Provide the [x, y] coordinate of the cell's center where the given text is located.  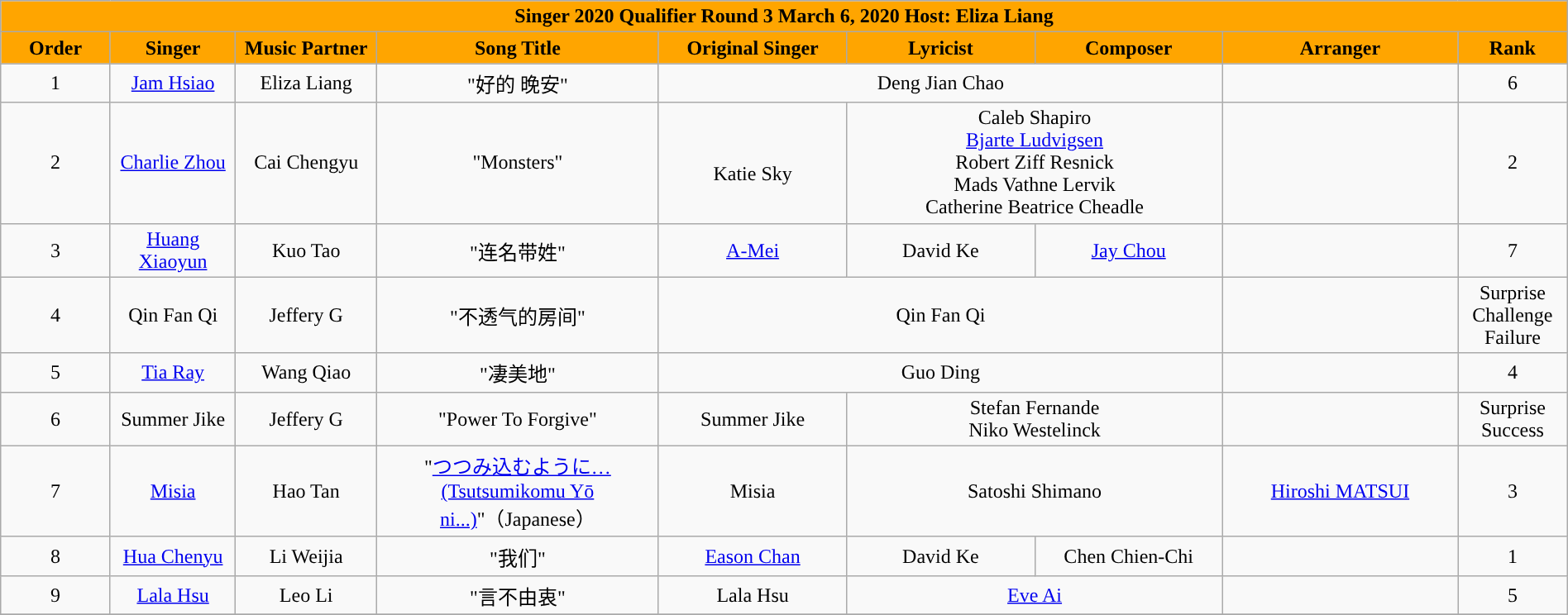
Jam Hsiao [173, 83]
Eliza Liang [306, 83]
A-Mei [753, 250]
Tia Ray [173, 372]
Music Partner [306, 48]
Satoshi Shimano [1035, 491]
"凄美地" [518, 372]
Li Weijia [306, 555]
Guo Ding [940, 372]
"不透气的房间" [518, 315]
Composer [1128, 48]
Chen Chien-Chi [1128, 555]
Song Title [518, 48]
Hiroshi MATSUI [1340, 491]
Order [56, 48]
"Power To Forgive" [518, 418]
Hua Chenyu [173, 555]
Surprise Challenge Failure [1513, 315]
Rank [1513, 48]
"つつみ込むように… (Tsutsumikomu Yō ni...)"（Japanese） [518, 491]
Kuo Tao [306, 250]
9 [56, 595]
"Monsters" [518, 163]
Singer [173, 48]
Deng Jian Chao [940, 83]
Singer 2020 Qualifier Round 3 March 6, 2020 Host: Eliza Liang [784, 17]
Surprise Success [1513, 418]
Arranger [1340, 48]
Hao Tan [306, 491]
8 [56, 555]
Wang Qiao [306, 372]
"我们" [518, 555]
Katie Sky [753, 163]
Stefan FernandeNiko Westelinck [1035, 418]
Original Singer [753, 48]
Lyricist [941, 48]
Charlie Zhou [173, 163]
Huang Xiaoyun [173, 250]
Jay Chou [1128, 250]
Eve Ai [1035, 595]
Eason Chan [753, 555]
"连名带姓" [518, 250]
"言不由衷" [518, 595]
"好的 晚安" [518, 83]
Caleb ShapiroBjarte LudvigsenRobert Ziff ResnickMads Vathne LervikCatherine Beatrice Cheadle [1035, 163]
Leo Li [306, 595]
Cai Chengyu [306, 163]
